Determine the (X, Y) coordinate at the center of the cell enclosing the given text.  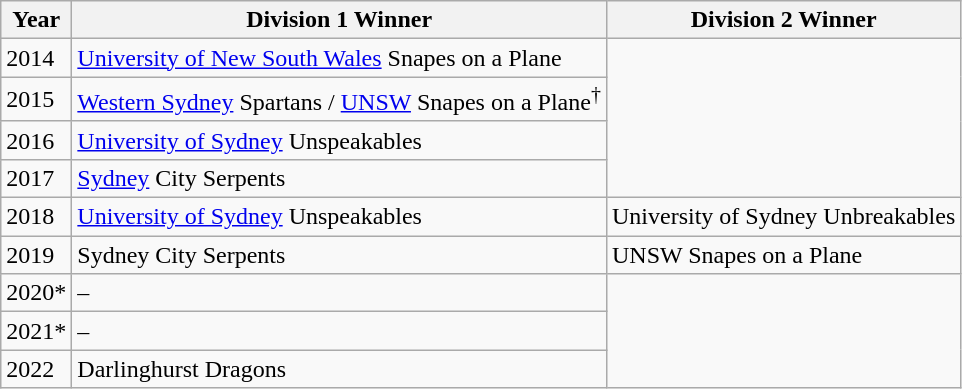
Year (36, 20)
Division 2 Winner (783, 20)
University of New South Wales Snapes on a Plane (340, 58)
Division 1 Winner (340, 20)
University of Sydney Unbreakables (783, 217)
2018 (36, 217)
2016 (36, 140)
2015 (36, 100)
2019 (36, 255)
2021* (36, 331)
2017 (36, 178)
UNSW Snapes on a Plane (783, 255)
2014 (36, 58)
2020* (36, 293)
Western Sydney Spartans / UNSW Snapes on a Plane† (340, 100)
2022 (36, 369)
Darlinghurst Dragons (340, 369)
